From the cell containing the given text, extract its center point as (x, y) coordinate. 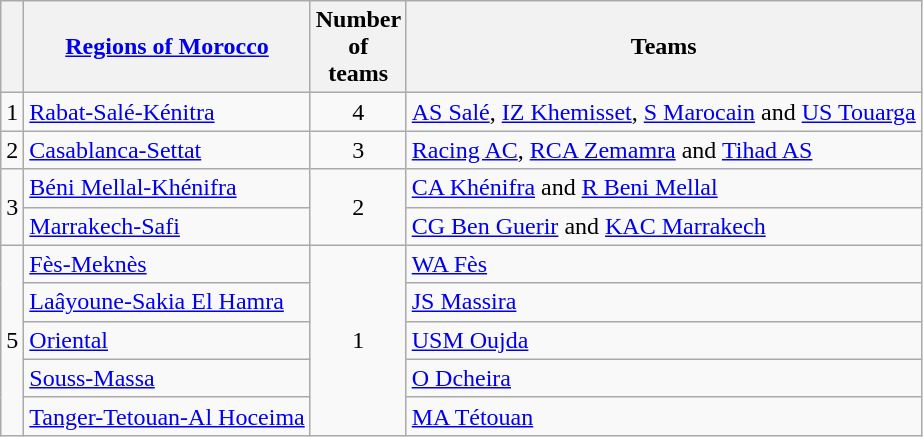
Souss-Massa (167, 378)
Oriental (167, 340)
USM Oujda (664, 340)
Teams (664, 47)
Racing AC, RCA Zemamra and Tihad AS (664, 150)
CG Ben Guerir and KAC Marrakech (664, 226)
Laâyoune-Sakia El Hamra (167, 302)
O Dcheira (664, 378)
Casablanca-Settat (167, 150)
Rabat-Salé-Kénitra (167, 112)
AS Salé, IZ Khemisset, S Marocain and US Touarga (664, 112)
WA Fès (664, 264)
Marrakech-Safi (167, 226)
JS Massira (664, 302)
Tanger-Tetouan-Al Hoceima (167, 416)
Béni Mellal-Khénifra (167, 188)
4 (358, 112)
Number of teams (358, 47)
Fès-Meknès (167, 264)
5 (12, 340)
CA Khénifra and R Beni Mellal (664, 188)
MA Tétouan (664, 416)
Regions of Morocco (167, 47)
